Find where the given text appears and provide that cell's center as [X, Y] coordinate. 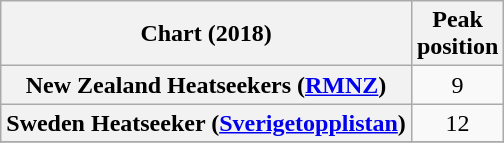
New Zealand Heatseekers (RMNZ) [206, 85]
9 [457, 85]
Sweden Heatseeker (Sverigetopplistan) [206, 123]
12 [457, 123]
Peak position [457, 34]
Chart (2018) [206, 34]
